Identify which cell holds the provided text, then report its [x, y] central coordinate. 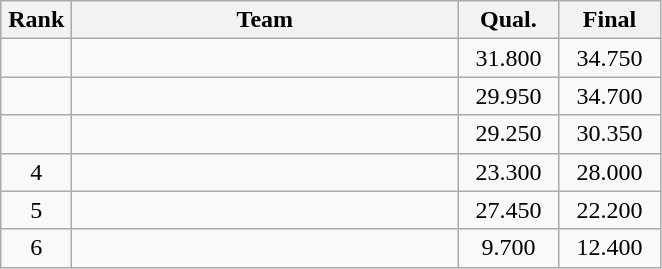
31.800 [508, 58]
9.700 [508, 248]
Team [265, 20]
34.750 [610, 58]
27.450 [508, 210]
Final [610, 20]
Qual. [508, 20]
Rank [36, 20]
28.000 [610, 172]
29.950 [508, 96]
6 [36, 248]
5 [36, 210]
29.250 [508, 134]
12.400 [610, 248]
30.350 [610, 134]
23.300 [508, 172]
22.200 [610, 210]
34.700 [610, 96]
4 [36, 172]
